From the cell containing the given text, extract its center point as [X, Y] coordinate. 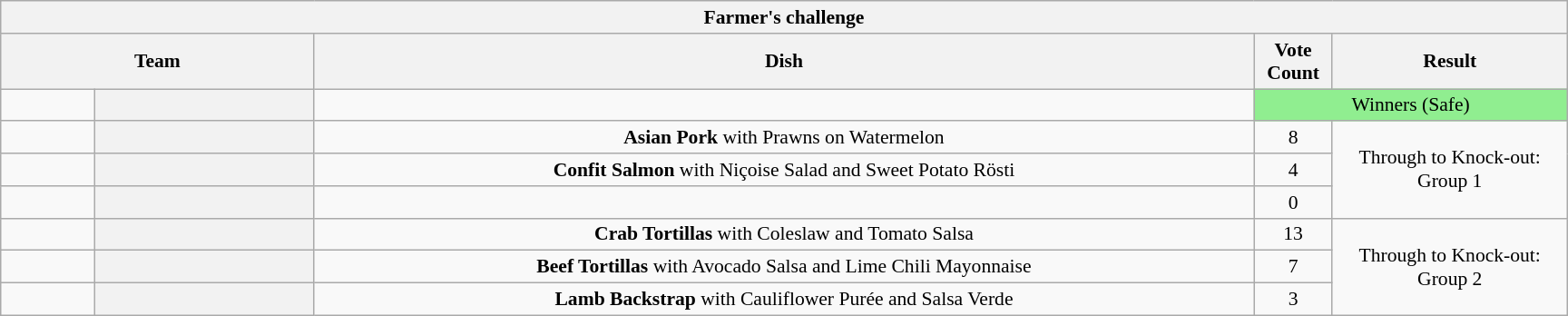
Vote Count [1293, 62]
Result [1450, 62]
8 [1293, 138]
Through to Knock-out: Group 1 [1450, 171]
3 [1293, 300]
Farmer's challenge [784, 17]
4 [1293, 170]
0 [1293, 202]
13 [1293, 234]
Through to Knock-out: Group 2 [1450, 267]
Winners (Safe) [1410, 105]
Confit Salmon with Niçoise Salad and Sweet Potato Rösti [784, 170]
Asian Pork with Prawns on Watermelon [784, 138]
Crab Tortillas with Coleslaw and Tomato Salsa [784, 234]
Dish [784, 62]
Beef Tortillas with Avocado Salsa and Lime Chili Mayonnaise [784, 267]
Lamb Backstrap with Cauliflower Purée and Salsa Verde [784, 300]
7 [1293, 267]
Team [158, 62]
